Detect which cell encompasses the target text, then output its [x, y] center coordinate. 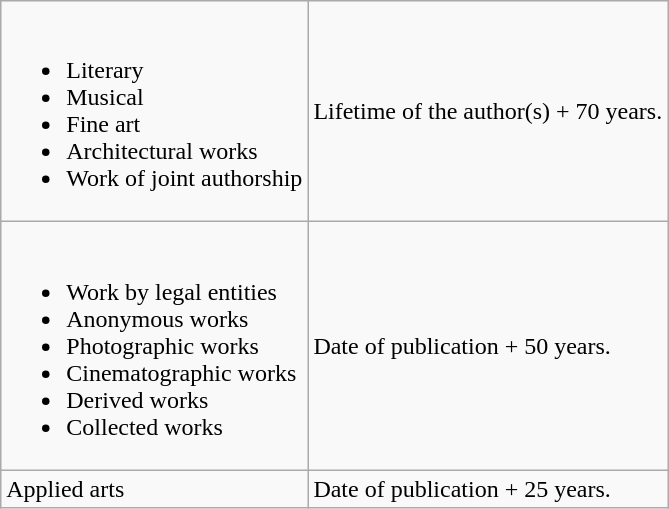
Work by legal entitiesAnonymous worksPhotographic worksCinematographic worksDerived worksCollected works [154, 346]
Applied arts [154, 489]
LiteraryMusicalFine artArchitectural worksWork of joint authorship [154, 112]
Lifetime of the author(s) + 70 years. [488, 112]
Date of publication + 25 years. [488, 489]
Date of publication + 50 years. [488, 346]
